Find where the given text appears and provide that cell's center as (X, Y) coordinate. 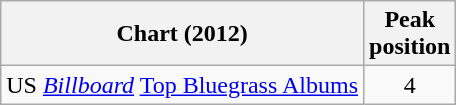
Peakposition (410, 34)
Chart (2012) (182, 34)
US Billboard Top Bluegrass Albums (182, 85)
4 (410, 85)
